Provide the [X, Y] coordinate of the cell's center where the given text is located.  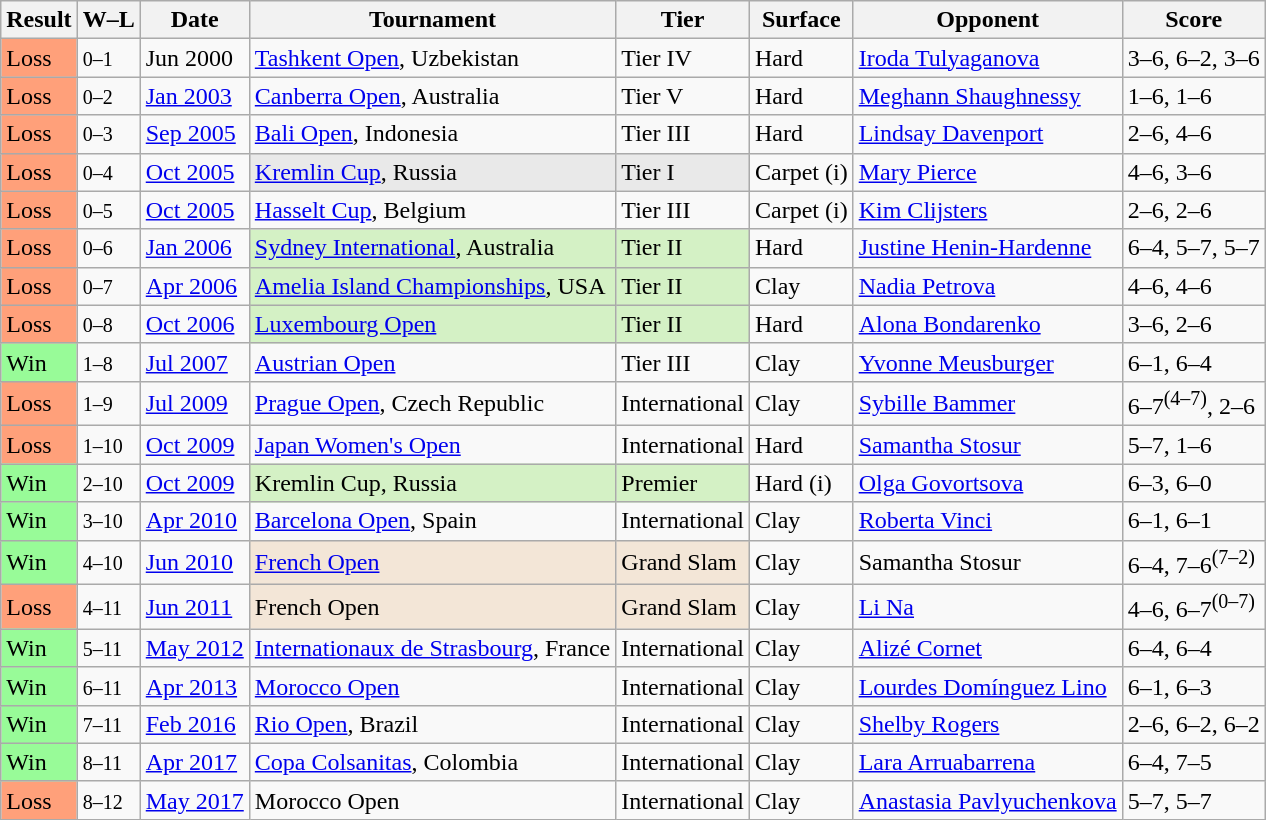
Yvonne Meusburger [988, 362]
W–L [108, 20]
0–5 [108, 210]
2–10 [108, 483]
5–7, 5–7 [1194, 800]
Shelby Rogers [988, 724]
5–11 [108, 648]
Sydney International, Australia [432, 248]
4–10 [108, 562]
Alizé Cornet [988, 648]
Opponent [988, 20]
6–7(4–7), 2–6 [1194, 404]
Jun 2000 [194, 58]
8–12 [108, 800]
2–6, 2–6 [1194, 210]
1–10 [108, 445]
Amelia Island Championships, USA [432, 286]
Hasselt Cup, Belgium [432, 210]
0–8 [108, 324]
Bali Open, Indonesia [432, 134]
2–6, 4–6 [1194, 134]
7–11 [108, 724]
Surface [801, 20]
Lourdes Domínguez Lino [988, 686]
Iroda Tulyaganova [988, 58]
6–4, 6–4 [1194, 648]
Meghann Shaughnessy [988, 96]
0–3 [108, 134]
Prague Open, Czech Republic [432, 404]
Premier [683, 483]
Hard (i) [801, 483]
Austrian Open [432, 362]
Copa Colsanitas, Colombia [432, 762]
May 2017 [194, 800]
Apr 2010 [194, 521]
Canberra Open, Australia [432, 96]
Jan 2003 [194, 96]
Barcelona Open, Spain [432, 521]
4–6, 4–6 [1194, 286]
Lara Arruabarrena [988, 762]
Justine Henin-Hardenne [988, 248]
4–11 [108, 608]
Apr 2017 [194, 762]
Apr 2013 [194, 686]
1–9 [108, 404]
Li Na [988, 608]
0–4 [108, 172]
Kim Clijsters [988, 210]
Jul 2009 [194, 404]
Internationaux de Strasbourg, France [432, 648]
Lindsay Davenport [988, 134]
Tournament [432, 20]
Nadia Petrova [988, 286]
Olga Govortsova [988, 483]
0–2 [108, 96]
6–11 [108, 686]
Sep 2005 [194, 134]
1–8 [108, 362]
Roberta Vinci [988, 521]
6–4, 7–6(7–2) [1194, 562]
Japan Women's Open [432, 445]
2–6, 6–2, 6–2 [1194, 724]
Tier IV [683, 58]
Luxembourg Open [432, 324]
Jun 2011 [194, 608]
May 2012 [194, 648]
0–1 [108, 58]
5–7, 1–6 [1194, 445]
4–6, 3–6 [1194, 172]
3–6, 2–6 [1194, 324]
0–6 [108, 248]
Alona Bondarenko [988, 324]
Jan 2006 [194, 248]
Rio Open, Brazil [432, 724]
Tier I [683, 172]
Feb 2016 [194, 724]
Tashkent Open, Uzbekistan [432, 58]
Sybille Bammer [988, 404]
6–4, 7–5 [1194, 762]
Tier [683, 20]
Tier V [683, 96]
Date [194, 20]
6–1, 6–1 [1194, 521]
6–1, 6–3 [1194, 686]
6–3, 6–0 [1194, 483]
Mary Pierce [988, 172]
6–4, 5–7, 5–7 [1194, 248]
1–6, 1–6 [1194, 96]
4–6, 6–7(0–7) [1194, 608]
Apr 2006 [194, 286]
8–11 [108, 762]
Oct 2006 [194, 324]
0–7 [108, 286]
3–6, 6–2, 3–6 [1194, 58]
Anastasia Pavlyuchenkova [988, 800]
6–1, 6–4 [1194, 362]
Score [1194, 20]
Jul 2007 [194, 362]
3–10 [108, 521]
Result [39, 20]
Jun 2010 [194, 562]
